Detect which cell encompasses the target text, then output its [X, Y] center coordinate. 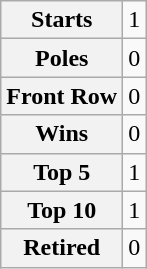
Poles [62, 58]
Front Row [62, 96]
Wins [62, 134]
Top 5 [62, 172]
Retired [62, 248]
Starts [62, 20]
Top 10 [62, 210]
